From the cell containing the given text, extract its center point as [x, y] coordinate. 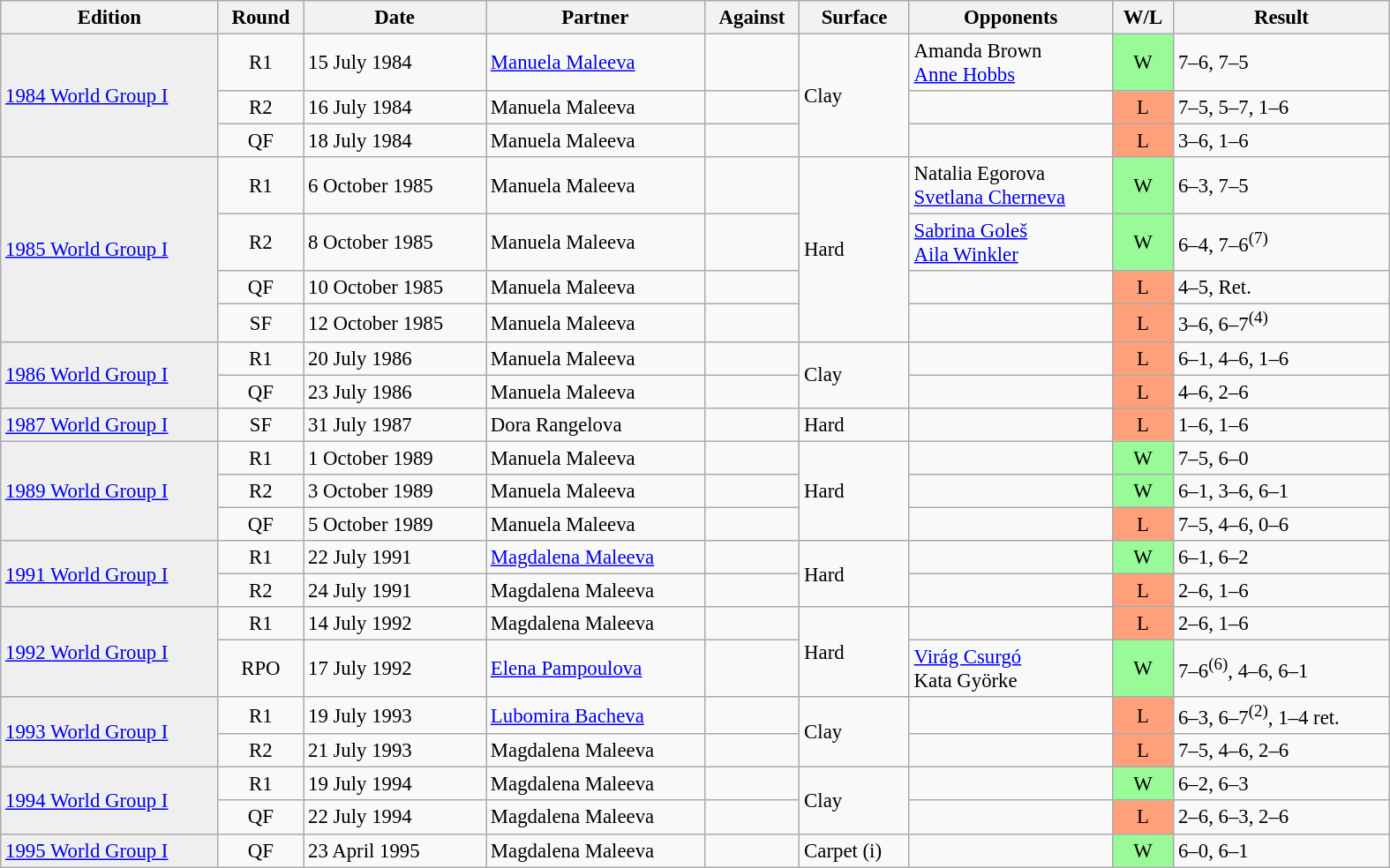
Result [1281, 18]
3–6, 6–7(4) [1281, 323]
Round [261, 18]
7–5, 5–7, 1–6 [1281, 108]
RPO [261, 669]
4–6, 2–6 [1281, 392]
21 July 1993 [395, 751]
20 July 1986 [395, 358]
24 July 1991 [395, 590]
1993 World Group I [109, 732]
23 July 1986 [395, 392]
1992 World Group I [109, 652]
Dora Rangelova [596, 424]
19 July 1994 [395, 784]
10 October 1985 [395, 288]
1989 World Group I [109, 490]
1994 World Group I [109, 801]
5 October 1989 [395, 524]
1995 World Group I [109, 850]
15 July 1984 [395, 64]
8 October 1985 [395, 243]
3 October 1989 [395, 491]
2–6, 6–3, 2–6 [1281, 818]
7–6(6), 4–6, 6–1 [1281, 669]
Elena Pampoulova [596, 669]
3–6, 1–6 [1281, 141]
1985 World Group I [109, 249]
Natalia Egorova Svetlana Cherneva [1011, 185]
7–5, 6–0 [1281, 458]
6 October 1985 [395, 185]
6–3, 7–5 [1281, 185]
7–6, 7–5 [1281, 64]
17 July 1992 [395, 669]
22 July 1991 [395, 557]
6–4, 7–6(7) [1281, 243]
1987 World Group I [109, 424]
16 July 1984 [395, 108]
Virág Csurgó Kata Györke [1011, 669]
6–1, 4–6, 1–6 [1281, 358]
Amanda Brown Anne Hobbs [1011, 64]
1986 World Group I [109, 374]
Surface [854, 18]
31 July 1987 [395, 424]
6–1, 6–2 [1281, 557]
Opponents [1011, 18]
Lubomira Bacheva [596, 715]
22 July 1994 [395, 818]
1984 World Group I [109, 96]
14 July 1992 [395, 624]
19 July 1993 [395, 715]
7–5, 4–6, 0–6 [1281, 524]
6–0, 6–1 [1281, 850]
Carpet (i) [854, 850]
4–5, Ret. [1281, 288]
6–2, 6–3 [1281, 784]
W/L [1142, 18]
Edition [109, 18]
6–3, 6–7(2), 1–4 ret. [1281, 715]
6–1, 3–6, 6–1 [1281, 491]
Partner [596, 18]
Date [395, 18]
7–5, 4–6, 2–6 [1281, 751]
1991 World Group I [109, 573]
1 October 1989 [395, 458]
23 April 1995 [395, 850]
18 July 1984 [395, 141]
Against [752, 18]
Sabrina Goleš Aila Winkler [1011, 243]
1–6, 1–6 [1281, 424]
12 October 1985 [395, 323]
